Extract the [X, Y] coordinate from the center of the cell holding the provided text.  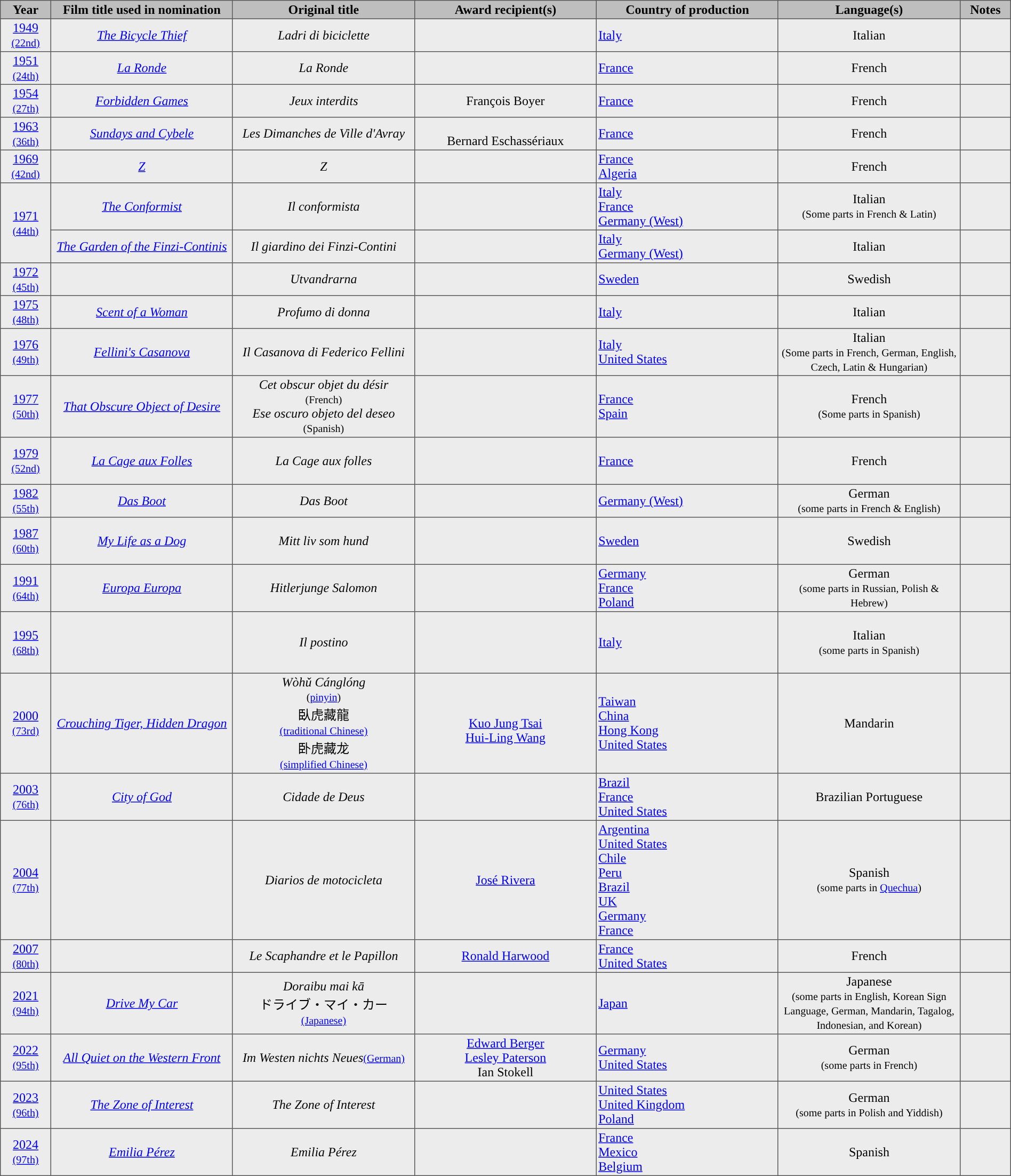
1987(60th) [26, 541]
All Quiet on the Western Front [142, 1058]
2007(80th) [26, 956]
Il giardino dei Finzi-Contini [323, 246]
Forbidden Games [142, 101]
1949(22nd) [26, 35]
François Boyer [505, 101]
Il postino [323, 643]
1954(27th) [26, 101]
Italian(Some parts in French & Latin) [869, 206]
La Cage aux Folles [142, 461]
2004(77th) [26, 880]
Original title [323, 10]
The Garden of the Finzi-Continis [142, 246]
José Rivera [505, 880]
German (some parts in French) [869, 1058]
Cidade de Deus [323, 797]
Spanish [869, 1152]
Scent of a Woman [142, 312]
1982(55th) [26, 501]
Japanese (some parts in English, Korean Sign Language, German, Mandarin, Tagalog, Indonesian, and Korean) [869, 1003]
Il conformista [323, 206]
Spanish(some parts in Quechua) [869, 880]
2003(76th) [26, 797]
Award recipient(s) [505, 10]
1972(45th) [26, 279]
Profumo di donna [323, 312]
France Mexico Belgium [687, 1152]
Il Casanova di Federico Fellini [323, 352]
French(Some parts in Spanish) [869, 406]
2024(97th) [26, 1152]
1977(50th) [26, 406]
Germany France Poland [687, 588]
Diarios de motocicleta [323, 880]
Ronald Harwood [505, 956]
Les Dimanches de Ville d'Avray [323, 134]
Ladri di biciclette [323, 35]
Brazilian Portuguese [869, 797]
2023(96th) [26, 1105]
My Life as a Dog [142, 541]
Bernard Eschassériaux [505, 134]
Country of production [687, 10]
Mitt liv som hund [323, 541]
Italian(Some parts in French, German, English, Czech, Latin & Hungarian) [869, 352]
2021(94th) [26, 1003]
France Algeria [687, 166]
Hitlerjunge Salomon [323, 588]
Brazil France United States [687, 797]
City of God [142, 797]
Europa Europa [142, 588]
Mandarin [869, 723]
German (some parts in Polish and Yiddish) [869, 1105]
Language(s) [869, 10]
United States United Kingdom Poland [687, 1105]
Kuo Jung TsaiHui-Ling Wang [505, 723]
Edward BergerLesley PatersonIan Stokell [505, 1058]
Italy Germany (West) [687, 246]
Doraibu mai kāドライブ・マイ・カー(Japanese) [323, 1003]
1971(44th) [26, 223]
Japan [687, 1003]
Year [26, 10]
1995(68th) [26, 643]
1975(48th) [26, 312]
1979(52nd) [26, 461]
Italy France Germany (West) [687, 206]
2000(73rd) [26, 723]
1991(64th) [26, 588]
2022(95th) [26, 1058]
Film title used in nomination [142, 10]
Drive My Car [142, 1003]
Italy United States [687, 352]
Wòhǔ Cánglóng(pinyin)臥虎藏龍(traditional Chinese)卧虎藏龙(simplified Chinese) [323, 723]
Italian(some parts in Spanish) [869, 643]
Crouching Tiger, Hidden Dragon [142, 723]
Taiwan China Hong Kong United States [687, 723]
Jeux interdits [323, 101]
1969(42nd) [26, 166]
The Bicycle Thief [142, 35]
Argentina United States Chile Peru Brazil UK Germany France [687, 880]
German(some parts in French & English) [869, 501]
1976(49th) [26, 352]
France United States [687, 956]
Germany United States [687, 1058]
Im Westen nichts Neues(German) [323, 1058]
The Conformist [142, 206]
Notes [985, 10]
That Obscure Object of Desire [142, 406]
Fellini's Casanova [142, 352]
Cet obscur objet du désir(French)Ese oscuro objeto del deseo(Spanish) [323, 406]
German(some parts in Russian, Polish & Hebrew) [869, 588]
France Spain [687, 406]
Utvandrarna [323, 279]
Germany (West) [687, 501]
1951(24th) [26, 68]
Sundays and Cybele [142, 134]
La Cage aux folles [323, 461]
Le Scaphandre et le Papillon [323, 956]
1963(36th) [26, 134]
